Pinpoint the cell where the given text exists, returning its [x, y] midpoint coordinate. 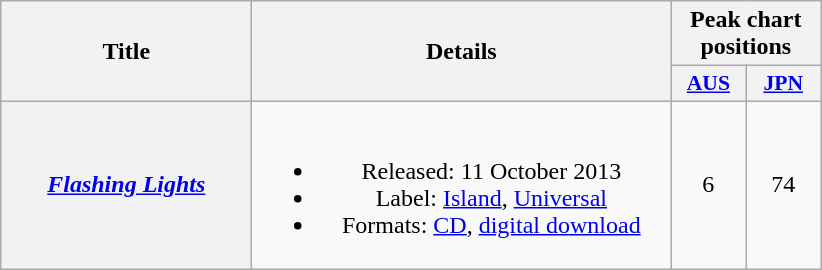
Released: 11 October 2013Label: Island, UniversalFormats: CD, digital download [462, 184]
Details [462, 52]
JPN [784, 84]
Peak chart positions [746, 34]
Flashing Lights [126, 184]
74 [784, 184]
AUS [708, 84]
Title [126, 52]
6 [708, 184]
